Pinpoint the cell where the given text exists, returning its (X, Y) midpoint coordinate. 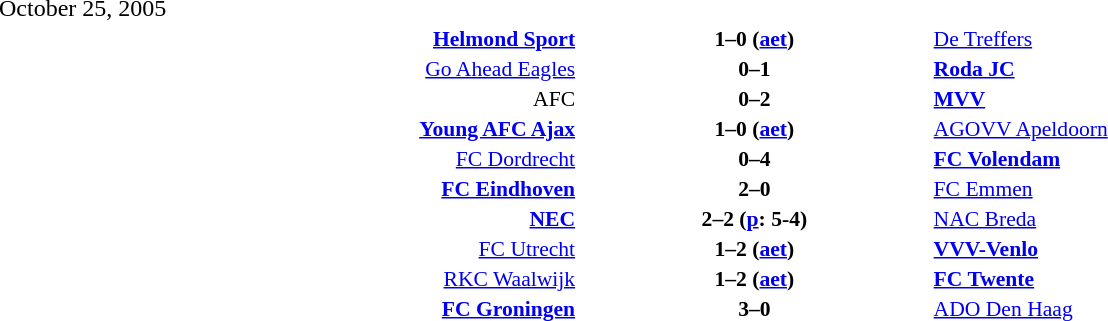
0–2 (754, 98)
2–0 (754, 188)
0–1 (754, 68)
2–2 (p: 5-4) (754, 218)
0–4 (754, 158)
